Provide the [X, Y] coordinate of the cell's center where the given text is located.  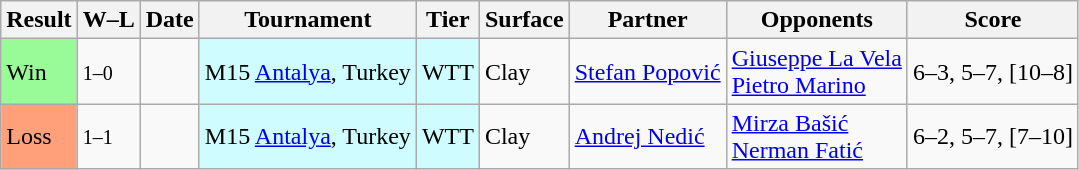
Surface [524, 20]
Stefan Popović [648, 72]
Tier [448, 20]
Partner [648, 20]
Win [39, 72]
Opponents [816, 20]
Andrej Nedić [648, 136]
Result [39, 20]
Date [170, 20]
Giuseppe La Vela Pietro Marino [816, 72]
Tournament [308, 20]
1–0 [108, 72]
6–2, 5–7, [7–10] [992, 136]
Loss [39, 136]
W–L [108, 20]
1–1 [108, 136]
6–3, 5–7, [10–8] [992, 72]
Score [992, 20]
Mirza Bašić Nerman Fatić [816, 136]
